Extract the (X, Y) coordinate from the center of the cell holding the provided text.  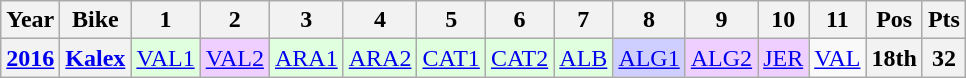
1 (166, 20)
ALG1 (649, 58)
2016 (30, 58)
5 (451, 20)
ALG2 (721, 58)
Pos (894, 20)
Bike (96, 20)
ARA1 (306, 58)
ALB (584, 58)
Kalex (96, 58)
JER (784, 58)
3 (306, 20)
11 (838, 20)
9 (721, 20)
10 (784, 20)
32 (944, 58)
4 (380, 20)
18th (894, 58)
2 (234, 20)
6 (519, 20)
7 (584, 20)
Pts (944, 20)
VAL1 (166, 58)
Year (30, 20)
8 (649, 20)
VAL (838, 58)
CAT2 (519, 58)
CAT1 (451, 58)
ARA2 (380, 58)
VAL2 (234, 58)
